Locate the cell with the specified text and output its (X, Y) center coordinate. 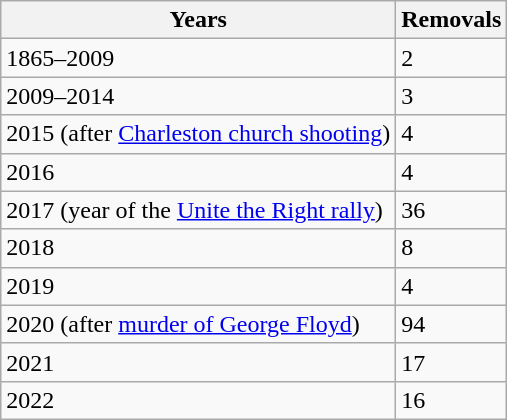
16 (452, 400)
8 (452, 248)
2009–2014 (198, 96)
2022 (198, 400)
17 (452, 362)
2 (452, 58)
1865–2009 (198, 58)
2020 (after murder of George Floyd) (198, 324)
2016 (198, 172)
2017 (year of the Unite the Right rally) (198, 210)
Years (198, 20)
94 (452, 324)
2019 (198, 286)
2021 (198, 362)
Removals (452, 20)
36 (452, 210)
2015 (after Charleston church shooting) (198, 134)
2018 (198, 248)
3 (452, 96)
